Capture the cell that displays the provided text and extract its (x, y) central coordinate. 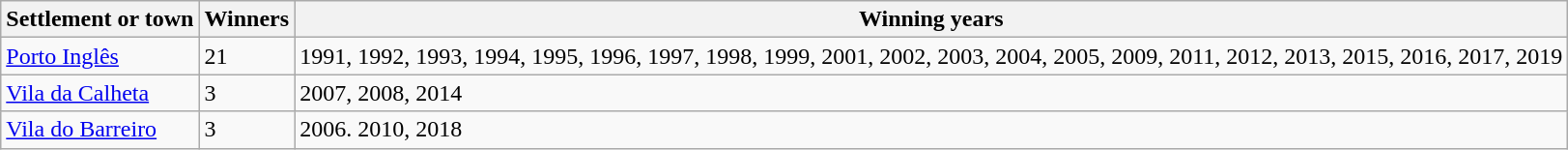
Vila do Barreiro (100, 130)
21 (247, 56)
2006. 2010, 2018 (931, 130)
Vila da Calheta (100, 93)
2007, 2008, 2014 (931, 93)
Winning years (931, 19)
Settlement or town (100, 19)
1991, 1992, 1993, 1994, 1995, 1996, 1997, 1998, 1999, 2001, 2002, 2003, 2004, 2005, 2009, 2011, 2012, 2013, 2015, 2016, 2017, 2019 (931, 56)
Winners (247, 19)
Porto Inglês (100, 56)
